Detect which cell encompasses the target text, then output its [x, y] center coordinate. 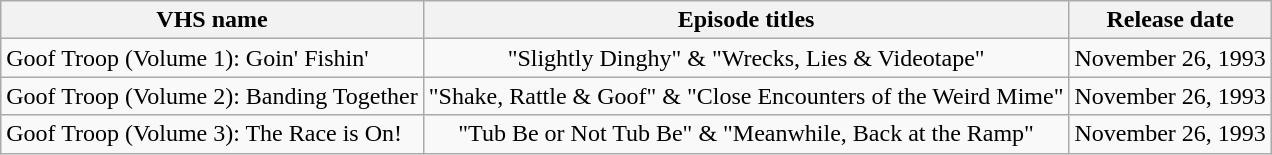
Goof Troop (Volume 3): The Race is On! [212, 134]
"Slightly Dinghy" & "Wrecks, Lies & Videotape" [746, 58]
"Shake, Rattle & Goof" & "Close Encounters of the Weird Mime" [746, 96]
"Tub Be or Not Tub Be" & "Meanwhile, Back at the Ramp" [746, 134]
Release date [1170, 20]
Episode titles [746, 20]
Goof Troop (Volume 1): Goin' Fishin' [212, 58]
VHS name [212, 20]
Goof Troop (Volume 2): Banding Together [212, 96]
